Output the [X, Y] coordinate of the center of the cell containing the given text.  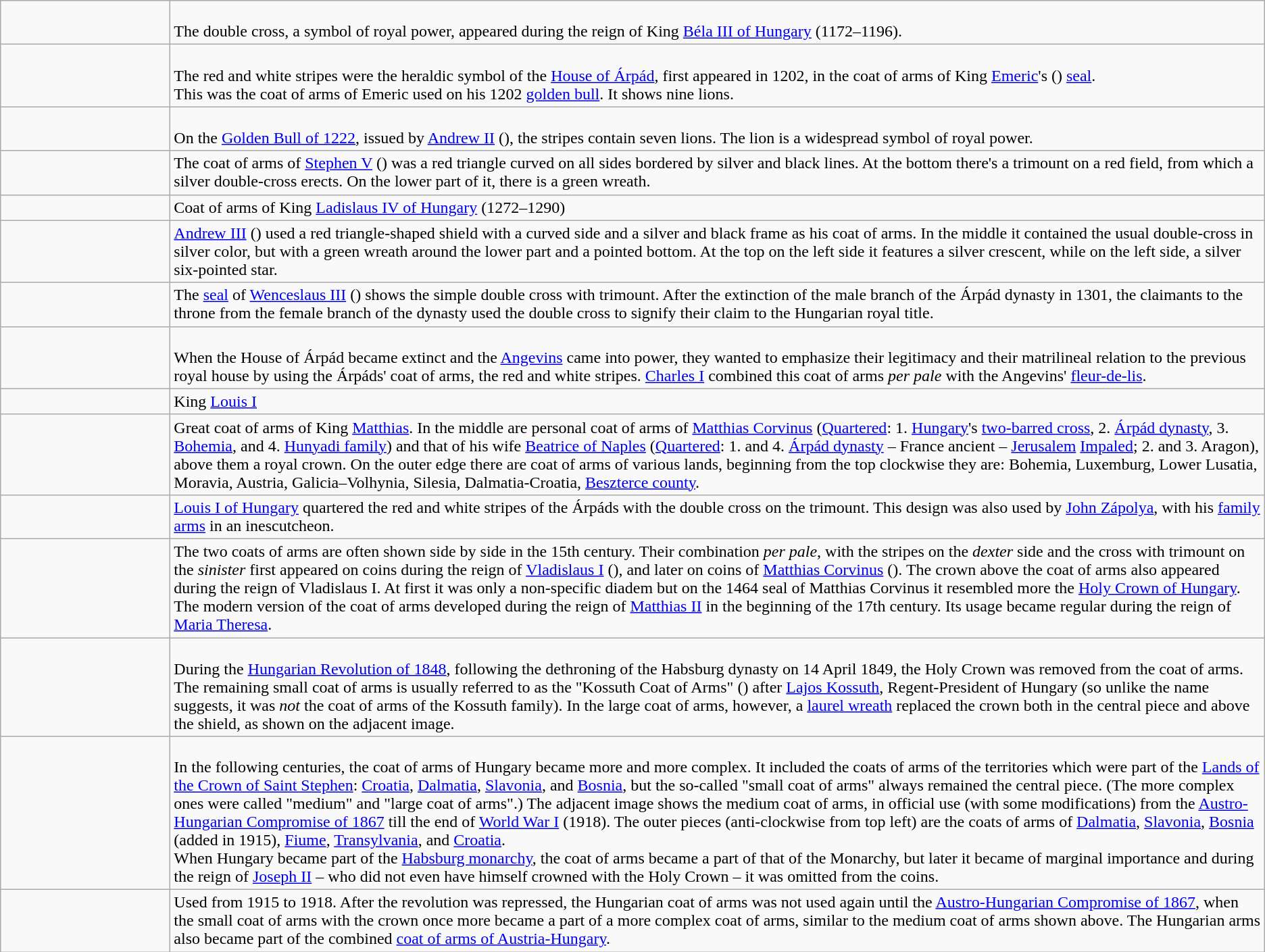
Coat of arms of King Ladislaus IV of Hungary (1272–1290) [718, 207]
The double cross, a symbol of royal power, appeared during the reign of King Béla III of Hungary (1172–1196). [718, 23]
On the Golden Bull of 1222, issued by Andrew II (), the stripes contain seven lions. The lion is a widespread symbol of royal power. [718, 128]
King Louis I [718, 401]
